Find where the given text appears and provide that cell's center as [x, y] coordinate. 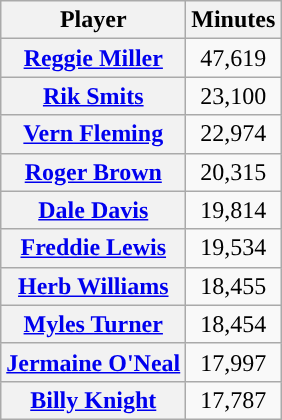
17,787 [234, 400]
Jermaine O'Neal [94, 362]
Dale Davis [94, 210]
19,534 [234, 248]
Reggie Miller [94, 58]
Freddie Lewis [94, 248]
Herb Williams [94, 286]
18,454 [234, 324]
Player [94, 20]
17,997 [234, 362]
Vern Fleming [94, 134]
47,619 [234, 58]
22,974 [234, 134]
Minutes [234, 20]
Roger Brown [94, 172]
20,315 [234, 172]
Rik Smits [94, 96]
19,814 [234, 210]
Billy Knight [94, 400]
Myles Turner [94, 324]
18,455 [234, 286]
23,100 [234, 96]
